Detect which cell encompasses the target text, then output its [X, Y] center coordinate. 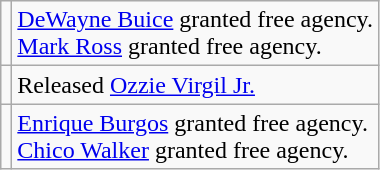
Released Ozzie Virgil Jr. [196, 85]
DeWayne Buice granted free agency. Mark Ross granted free agency. [196, 34]
Enrique Burgos granted free agency. Chico Walker granted free agency. [196, 136]
